Identify which cell holds the provided text, then report its (X, Y) central coordinate. 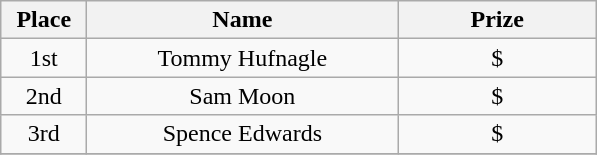
Tommy Hufnagle (242, 58)
Place (44, 20)
1st (44, 58)
Spence Edwards (242, 134)
Name (242, 20)
2nd (44, 96)
3rd (44, 134)
Prize (498, 20)
Sam Moon (242, 96)
